For the text-containing cell, return its midpoint in [X, Y] coordinate format. 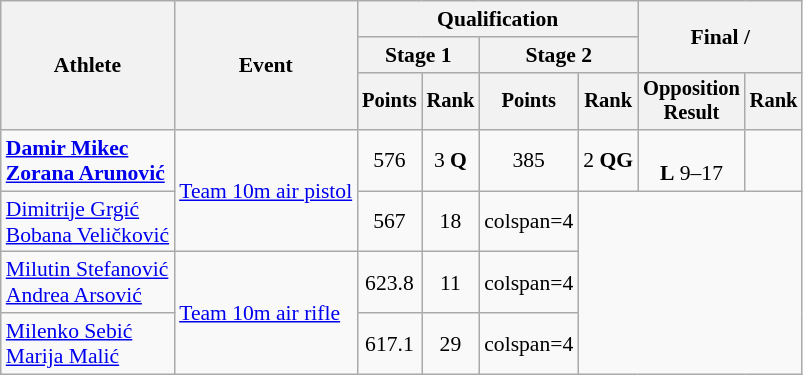
385 [528, 160]
576 [389, 160]
Team 10m air pistol [266, 191]
623.8 [389, 282]
Milutin StefanovićAndrea Arsović [88, 282]
Dimitrije GrgićBobana Veličković [88, 222]
3 Q [451, 160]
Athlete [88, 66]
567 [389, 222]
OppositionResult [692, 101]
29 [451, 344]
617.1 [389, 344]
Stage 2 [558, 55]
11 [451, 282]
Qualification [498, 19]
Damir MikecZorana Arunović [88, 160]
Milenko SebićMarija Malić [88, 344]
Team 10m air rifle [266, 313]
Stage 1 [418, 55]
L 9–17 [692, 160]
Final / [720, 36]
2 QG [608, 160]
Event [266, 66]
18 [451, 222]
